From the cell containing the given text, extract its center point as (X, Y) coordinate. 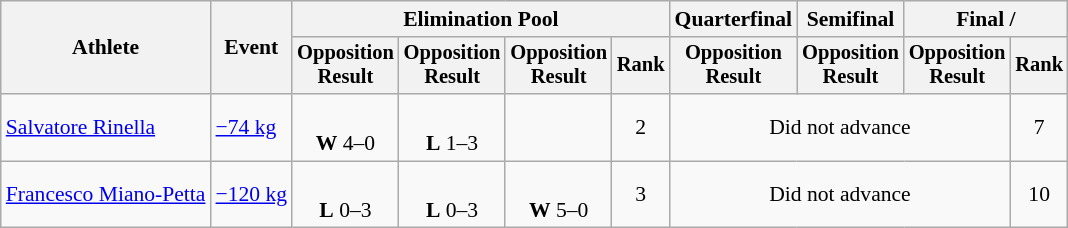
Elimination Pool (480, 19)
W 5–0 (558, 194)
10 (1039, 194)
3 (641, 194)
Salvatore Rinella (106, 128)
Francesco Miano-Petta (106, 194)
W 4–0 (346, 128)
7 (1039, 128)
−74 kg (251, 128)
L 1–3 (452, 128)
2 (641, 128)
Semifinal (850, 19)
Final / (986, 19)
Quarterfinal (734, 19)
Athlete (106, 48)
Event (251, 48)
−120 kg (251, 194)
